Scan for the cell matching the given text and deliver its [X, Y] coordinate at center. 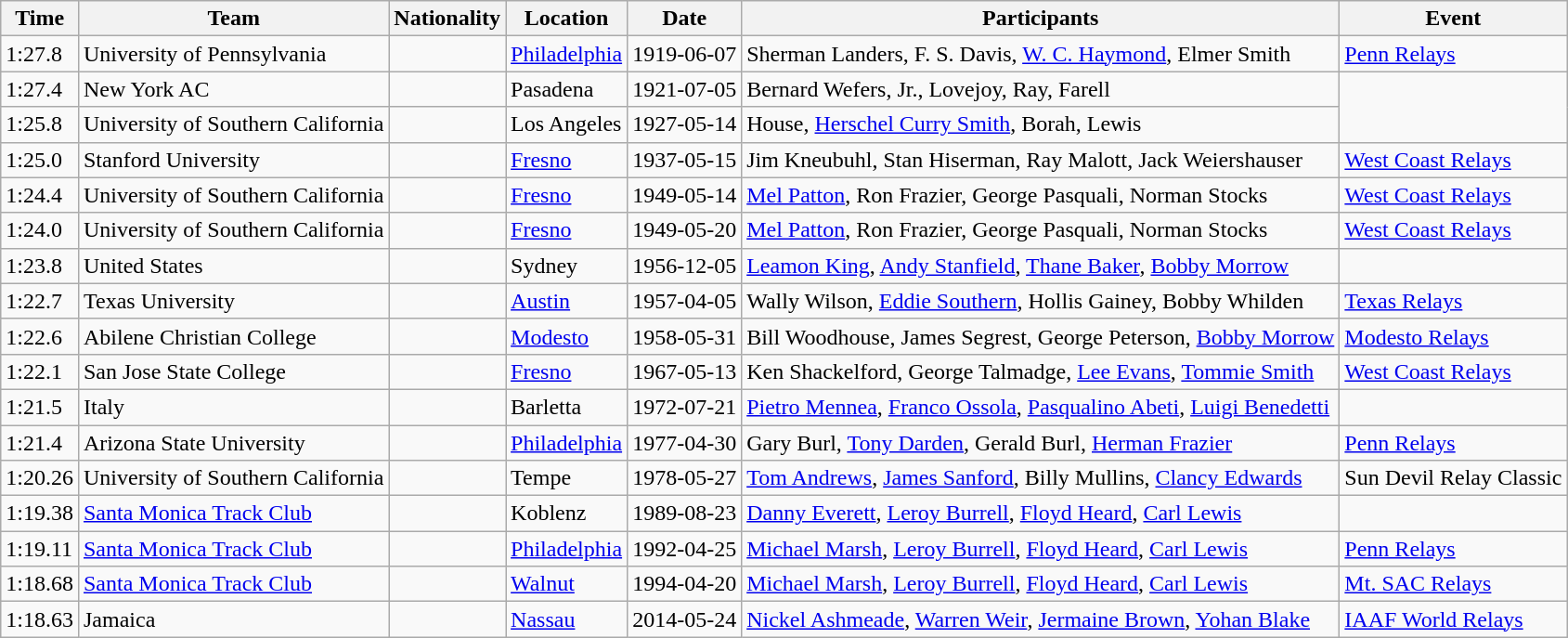
1949-05-20 [685, 230]
1:22.7 [40, 301]
Texas University [233, 301]
Nassau [566, 619]
1:23.8 [40, 266]
1927-05-14 [685, 124]
1:25.8 [40, 124]
University of Pennsylvania [233, 54]
Pasadena [566, 89]
1958-05-31 [685, 336]
1921-07-05 [685, 89]
House, Herschel Curry Smith, Borah, Lewis [1041, 124]
1978-05-27 [685, 478]
Barletta [566, 407]
Modesto Relays [1454, 336]
Arizona State University [233, 443]
1:27.8 [40, 54]
Team [233, 19]
Tom Andrews, James Sanford, Billy Mullins, Clancy Edwards [1041, 478]
1937-05-15 [685, 160]
Leamon King, Andy Stanfield, Thane Baker, Bobby Morrow [1041, 266]
Mt. SAC Relays [1454, 584]
Texas Relays [1454, 301]
1:21.4 [40, 443]
1:24.0 [40, 230]
Jamaica [233, 619]
Jim Kneubuhl, Stan Hiserman, Ray Malott, Jack Weiershauser [1041, 160]
Danny Everett, Leroy Burrell, Floyd Heard, Carl Lewis [1041, 514]
1:21.5 [40, 407]
Italy [233, 407]
Bernard Wefers, Jr., Lovejoy, Ray, Farell [1041, 89]
1:19.11 [40, 549]
2014-05-24 [685, 619]
Stanford University [233, 160]
Abilene Christian College [233, 336]
Nickel Ashmeade, Warren Weir, Jermaine Brown, Yohan Blake [1041, 619]
IAAF World Relays [1454, 619]
Modesto [566, 336]
San Jose State College [233, 371]
1992-04-25 [685, 549]
1919-06-07 [685, 54]
Sherman Landers, F. S. Davis, W. C. Haymond, Elmer Smith [1041, 54]
Ken Shackelford, George Talmadge, Lee Evans, Tommie Smith [1041, 371]
Walnut [566, 584]
1:25.0 [40, 160]
1:18.63 [40, 619]
1957-04-05 [685, 301]
Pietro Mennea, Franco Ossola, Pasqualino Abeti, Luigi Benedetti [1041, 407]
1:27.4 [40, 89]
Koblenz [566, 514]
Tempe [566, 478]
1949-05-14 [685, 195]
1:22.6 [40, 336]
Time [40, 19]
1977-04-30 [685, 443]
Date [685, 19]
Location [566, 19]
Los Angeles [566, 124]
New York AC [233, 89]
United States [233, 266]
Event [1454, 19]
Bill Woodhouse, James Segrest, George Peterson, Bobby Morrow [1041, 336]
Nationality [447, 19]
1:22.1 [40, 371]
Participants [1041, 19]
Wally Wilson, Eddie Southern, Hollis Gainey, Bobby Whilden [1041, 301]
1956-12-05 [685, 266]
1:20.26 [40, 478]
1:19.38 [40, 514]
1967-05-13 [685, 371]
Sun Devil Relay Classic [1454, 478]
1:18.68 [40, 584]
1972-07-21 [685, 407]
1994-04-20 [685, 584]
Sydney [566, 266]
Gary Burl, Tony Darden, Gerald Burl, Herman Frazier [1041, 443]
1:24.4 [40, 195]
Austin [566, 301]
1989-08-23 [685, 514]
